Provide the [x, y] coordinate of the cell's center where the given text is located.  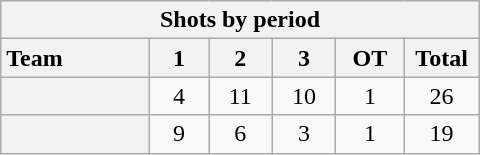
4 [180, 96]
19 [442, 134]
26 [442, 96]
Team [76, 58]
10 [304, 96]
9 [180, 134]
2 [240, 58]
6 [240, 134]
OT [370, 58]
Total [442, 58]
Shots by period [240, 20]
11 [240, 96]
